Provide the (x, y) coordinate of the cell's center where the given text is located.  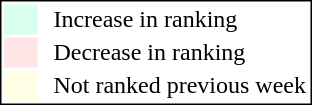
Increase in ranking (180, 19)
Decrease in ranking (180, 53)
Not ranked previous week (180, 85)
